Scan for the cell matching the given text and deliver its [X, Y] coordinate at center. 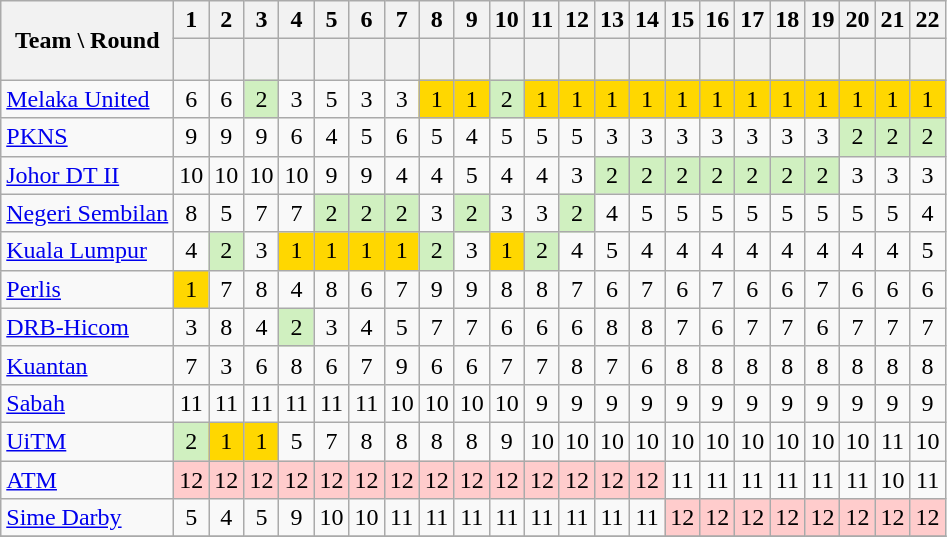
DRB-Hicom [88, 327]
22 [928, 20]
Sime Darby [88, 518]
ATM [88, 479]
Melaka United [88, 99]
18 [788, 20]
19 [822, 20]
Johor DT II [88, 175]
Negeri Sembilan [88, 213]
UiTM [88, 441]
16 [718, 20]
Perlis [88, 289]
15 [682, 20]
Kuala Lumpur [88, 251]
Team \ Round [88, 40]
17 [752, 20]
13 [612, 20]
PKNS [88, 137]
21 [892, 20]
20 [858, 20]
14 [648, 20]
Sabah [88, 403]
Kuantan [88, 365]
